Find where the given text appears and provide that cell's center as (X, Y) coordinate. 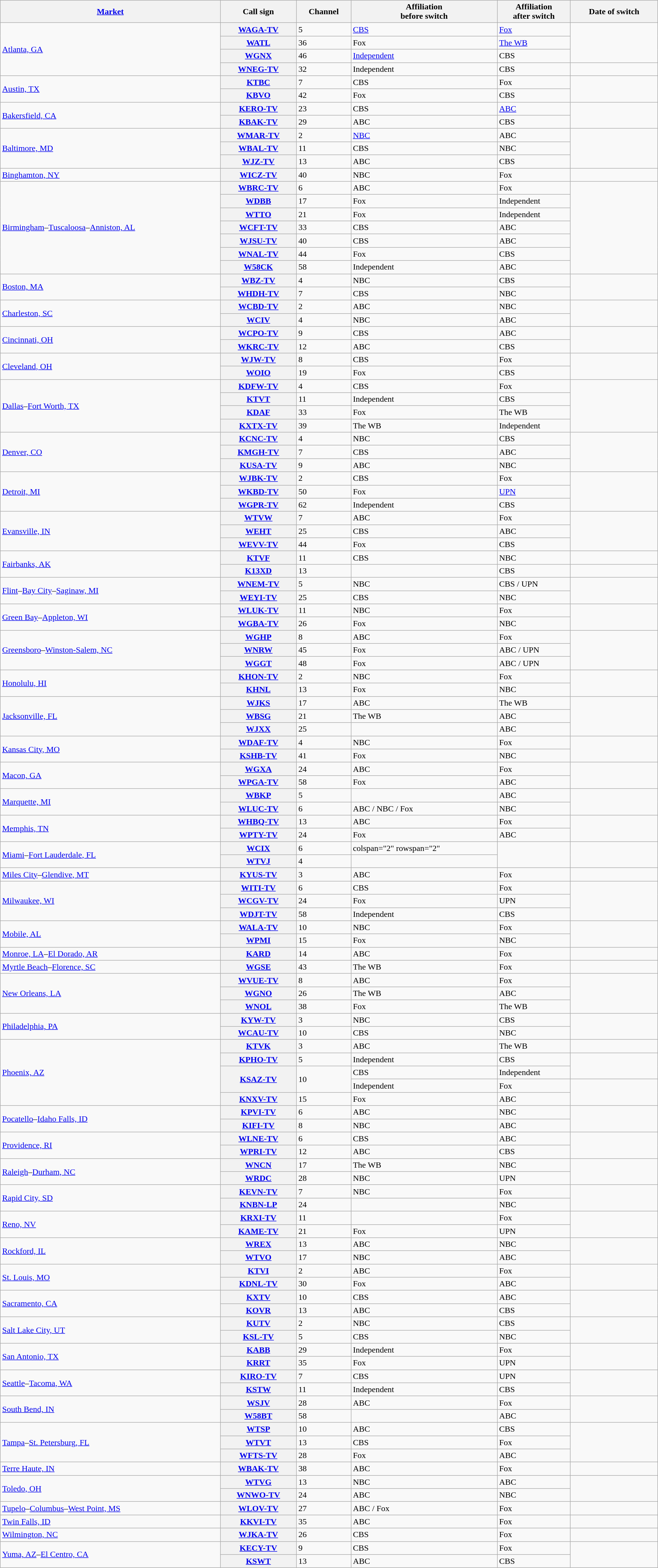
Monroe, LA–El Dorado, AR (110, 954)
Tupelo–Columbus–West Point, MS (110, 1508)
KARD (258, 954)
WPGA-TV (258, 782)
WJBK-TV (258, 478)
WJW-TV (258, 359)
Seattle–Tacoma, WA (110, 1383)
Baltimore, MD (110, 148)
Affiliationafter switch (534, 12)
WLUK-TV (258, 611)
WGHP (258, 637)
WLNE-TV (258, 1139)
WLUC-TV (258, 809)
41 (323, 756)
14 (323, 954)
KIFI-TV (258, 1125)
WPMI (258, 940)
WEHT (258, 531)
WGPR-TV (258, 505)
Providence, RI (110, 1145)
30 (323, 1284)
WEVV-TV (258, 544)
32 (323, 69)
KDAF (258, 412)
Miami–Fort Lauderdale, FL (110, 855)
KIRO-TV (258, 1376)
KEVN-TV (258, 1191)
WTSP (258, 1429)
WFTS-TV (258, 1456)
62 (323, 505)
Tampa–St. Petersburg, FL (110, 1442)
KTVT (258, 399)
KHON-TV (258, 676)
WCAU-TV (258, 1033)
WBAL-TV (258, 148)
Birmingham–Tuscaloosa–Anniston, AL (110, 228)
Twin Falls, ID (110, 1522)
WALA-TV (258, 927)
KSTW (258, 1389)
WJSU-TV (258, 241)
WGNX (258, 56)
Reno, NV (110, 1224)
WCGV-TV (258, 901)
San Antonio, TX (110, 1356)
WCIV (258, 320)
23 (323, 109)
WKBD-TV (258, 492)
KCNC-TV (258, 439)
WCIX (258, 848)
36 (323, 43)
Myrtle Beach–Florence, SC (110, 967)
Greensboro–Winston-Salem, NC (110, 650)
WCBD-TV (258, 307)
New Orleans, LA (110, 993)
KECY-TV (258, 1548)
48 (323, 663)
WREX (258, 1244)
W58CK (258, 267)
WICZ-TV (258, 174)
Honolulu, HI (110, 683)
46 (323, 56)
WGSE (258, 967)
Atlanta, GA (110, 49)
WTVW (258, 518)
Philadelphia, PA (110, 1026)
WOIO (258, 373)
WNCN (258, 1165)
KNXV-TV (258, 1099)
KUSA-TV (258, 465)
Date of switch (614, 12)
WHDH-TV (258, 293)
42 (323, 95)
KSL-TV (258, 1337)
Channel (323, 12)
Mobile, AL (110, 934)
Bakersfield, CA (110, 115)
WPTY-TV (258, 835)
KBVO (258, 95)
Green Bay–Appleton, WI (110, 617)
KDFW-TV (258, 386)
Austin, TX (110, 89)
WGNO (258, 993)
WNRW (258, 650)
KSHB-TV (258, 756)
39 (323, 426)
WDAF-TV (258, 742)
Macon, GA (110, 775)
45 (323, 650)
WDJT-TV (258, 914)
Phoenix, AZ (110, 1073)
KKVI-TV (258, 1522)
KUTV (258, 1323)
South Bend, IN (110, 1409)
50 (323, 492)
WTVO (258, 1258)
Terre Haute, IN (110, 1469)
KBAK-TV (258, 122)
WHBQ-TV (258, 822)
Jacksonville, FL (110, 716)
Affiliationbefore switch (424, 12)
St. Louis, MO (110, 1277)
Cleveland, OH (110, 366)
WITI-TV (258, 888)
WTTO (258, 214)
WATL (258, 43)
WNEM-TV (258, 584)
WNWO-TV (258, 1495)
WTVG (258, 1482)
WBKP (258, 795)
WGBA-TV (258, 624)
KABB (258, 1350)
19 (323, 373)
WBSG (258, 716)
Market (110, 12)
KYW-TV (258, 1020)
Marquette, MI (110, 802)
WTVT (258, 1442)
WAGA-TV (258, 29)
27 (323, 1508)
W58BT (258, 1416)
WCPO-TV (258, 333)
WDBB (258, 201)
KTBC (258, 82)
WSJV (258, 1403)
WEYI-TV (258, 597)
WJKA-TV (258, 1535)
WBRC-TV (258, 188)
Pocatello–Idaho Falls, ID (110, 1119)
KPVI-TV (258, 1112)
Flint–Bay City–Saginaw, MI (110, 590)
Milwaukee, WI (110, 901)
Rockford, IL (110, 1251)
KERO-TV (258, 109)
KRXI-TV (258, 1218)
Binghamton, NY (110, 174)
KOVR (258, 1310)
KSAZ-TV (258, 1079)
Detroit, MI (110, 492)
WCFT-TV (258, 228)
Wilmington, NC (110, 1535)
Memphis, TN (110, 828)
KPHO-TV (258, 1059)
WNOL (258, 1006)
KXTX-TV (258, 426)
Dallas–Fort Worth, TX (110, 406)
WMAR-TV (258, 135)
Yuma, AZ–El Centro, CA (110, 1554)
Salt Lake City, UT (110, 1330)
WGGT (258, 663)
KHNL (258, 690)
WGXA (258, 769)
KAME-TV (258, 1231)
Fairbanks, AK (110, 564)
KSWT (258, 1561)
KDNL-TV (258, 1284)
CBS / UPN (534, 584)
Boston, MA (110, 287)
Cincinnati, OH (110, 340)
colspan="2" rowspan="2" (424, 848)
Denver, CO (110, 452)
KNBN-LP (258, 1204)
Toledo, OH (110, 1489)
KTVF (258, 557)
WBAK-TV (258, 1469)
WJZ-TV (258, 161)
K13XD (258, 571)
WJKS (258, 703)
WJXX (258, 729)
Call sign (258, 12)
Raleigh–Durham, NC (110, 1171)
KXTV (258, 1297)
WRDC (258, 1178)
43 (323, 967)
WTVJ (258, 861)
ABC / NBC / Fox (424, 809)
KMGH-TV (258, 452)
Evansville, IN (110, 531)
WNAL-TV (258, 254)
WPRI-TV (258, 1152)
KRRT (258, 1363)
WKRC-TV (258, 346)
WVUE-TV (258, 980)
Sacramento, CA (110, 1304)
WNEG-TV (258, 69)
KYUS-TV (258, 875)
Rapid City, SD (110, 1198)
Miles City–Glendive, MT (110, 875)
Kansas City, MO (110, 749)
WBZ-TV (258, 280)
ABC / Fox (424, 1508)
Charleston, SC (110, 313)
KTVI (258, 1271)
KTVK (258, 1046)
WLOV-TV (258, 1508)
